Scan for the cell matching the given text and deliver its (X, Y) coordinate at center. 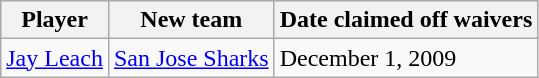
New team (191, 20)
Date claimed off waivers (406, 20)
San Jose Sharks (191, 58)
Jay Leach (55, 58)
December 1, 2009 (406, 58)
Player (55, 20)
